Locate the cell with the specified text and output its (x, y) center coordinate. 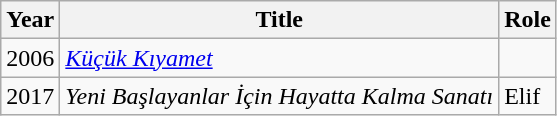
Role (528, 20)
Title (280, 20)
2006 (30, 58)
Küçük Kıyamet (280, 58)
2017 (30, 96)
Yeni Başlayanlar İçin Hayatta Kalma Sanatı (280, 96)
Elif (528, 96)
Year (30, 20)
